Return (X, Y) of the center of cell containing provided text 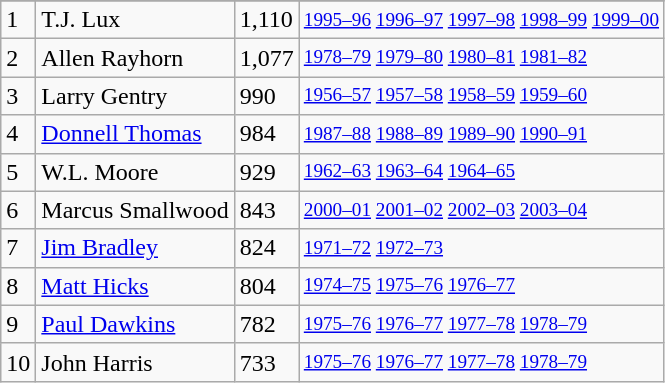
6 (18, 210)
1,110 (266, 20)
1978–79 1979–80 1980–81 1981–82 (481, 58)
1956–57 1957–58 1958–59 1959–60 (481, 96)
2000–01 2001–02 2002–03 2003–04 (481, 210)
843 (266, 210)
10 (18, 362)
Matt Hicks (135, 286)
1974–75 1975–76 1976–77 (481, 286)
1987–88 1988–89 1989–90 1990–91 (481, 134)
733 (266, 362)
1962–63 1963–64 1964–65 (481, 172)
1,077 (266, 58)
804 (266, 286)
9 (18, 324)
782 (266, 324)
Allen Rayhorn (135, 58)
984 (266, 134)
Donnell Thomas (135, 134)
2 (18, 58)
5 (18, 172)
990 (266, 96)
Marcus Smallwood (135, 210)
7 (18, 248)
T.J. Lux (135, 20)
Paul Dawkins (135, 324)
929 (266, 172)
John Harris (135, 362)
1995–96 1996–97 1997–98 1998–99 1999–00 (481, 20)
8 (18, 286)
3 (18, 96)
Jim Bradley (135, 248)
4 (18, 134)
1971–72 1972–73 (481, 248)
824 (266, 248)
W.L. Moore (135, 172)
Larry Gentry (135, 96)
1 (18, 20)
